Scan for the cell matching the given text and deliver its (X, Y) coordinate at center. 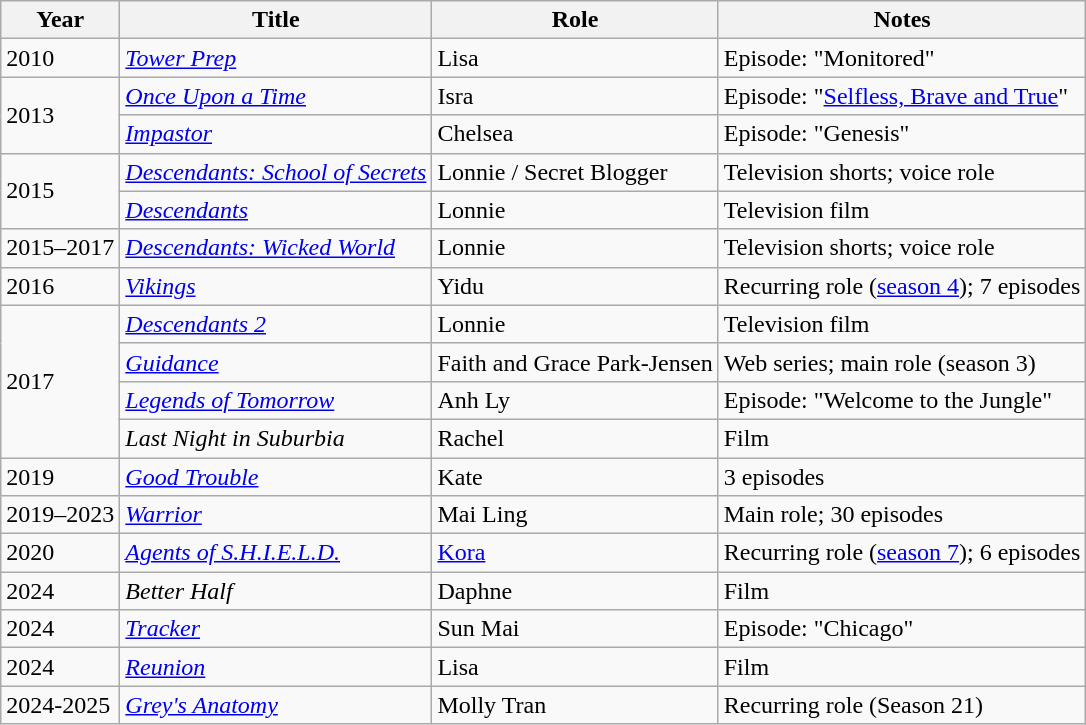
3 episodes (902, 477)
Episode: "Monitored" (902, 58)
Role (575, 20)
Episode: "Selfless, Brave and True" (902, 96)
2020 (60, 553)
Guidance (276, 362)
Kora (575, 553)
Descendants: Wicked World (276, 248)
Rachel (575, 438)
Sun Mai (575, 629)
2019 (60, 477)
Isra (575, 96)
Molly Tran (575, 705)
Anh Ly (575, 400)
Web series; main role (season 3) (902, 362)
Descendants: School of Secrets (276, 172)
Recurring role (season 7); 6 episodes (902, 553)
Daphne (575, 591)
2016 (60, 286)
Episode: "Chicago" (902, 629)
2015–2017 (60, 248)
Main role; 30 episodes (902, 515)
Reunion (276, 667)
Recurring role (Season 21) (902, 705)
Year (60, 20)
Impastor (276, 134)
2017 (60, 381)
Kate (575, 477)
Grey's Anatomy (276, 705)
Tower Prep (276, 58)
2013 (60, 115)
Better Half (276, 591)
2010 (60, 58)
Agents of S.H.I.E.L.D. (276, 553)
2024-2025 (60, 705)
Lonnie / Secret Blogger (575, 172)
Warrior (276, 515)
Episode: "Genesis" (902, 134)
Tracker (276, 629)
Recurring role (season 4); 7 episodes (902, 286)
Notes (902, 20)
Title (276, 20)
2019–2023 (60, 515)
Mai Ling (575, 515)
Legends of Tomorrow (276, 400)
Last Night in Suburbia (276, 438)
Faith and Grace Park-Jensen (575, 362)
2015 (60, 191)
Good Trouble (276, 477)
Descendants 2 (276, 324)
Once Upon a Time (276, 96)
Vikings (276, 286)
Yidu (575, 286)
Descendants (276, 210)
Episode: "Welcome to the Jungle" (902, 400)
Chelsea (575, 134)
